Provide the (x, y) coordinate of the cell's center where the given text is located.  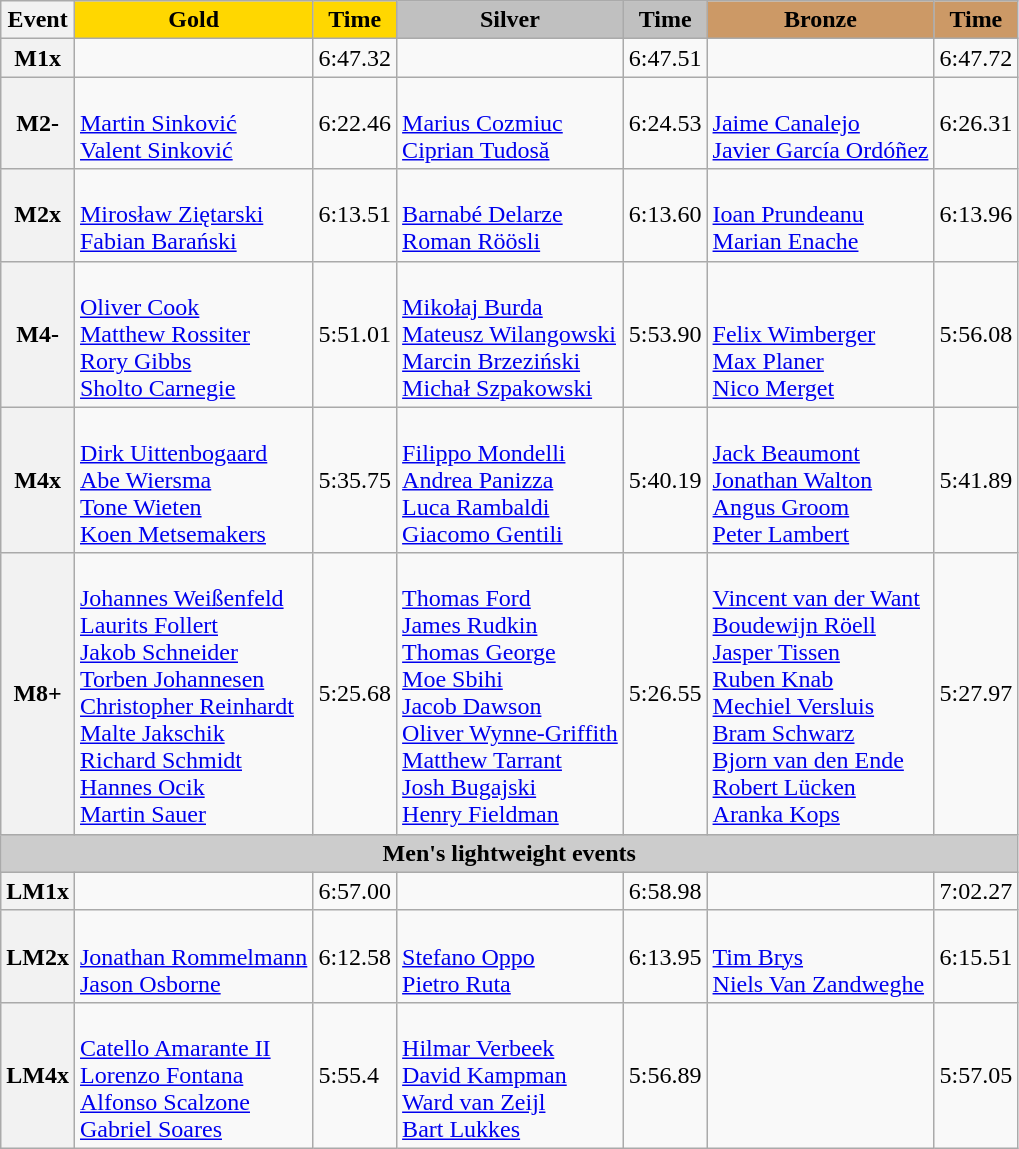
Stefano OppoPietro Ruta (510, 956)
M4- (38, 334)
M2x (38, 215)
Gold (193, 20)
5:53.90 (665, 334)
Ioan PrundeanuMarian Enache (820, 215)
5:56.08 (976, 334)
Mikołaj BurdaMateusz WilangowskiMarcin BrzezińskiMichał Szpakowski (510, 334)
Martin SinkovićValent Sinković (193, 123)
Tim BrysNiels Van Zandweghe (820, 956)
M8+ (38, 694)
6:47.72 (976, 58)
5:35.75 (355, 480)
M1x (38, 58)
6:15.51 (976, 956)
6:13.51 (355, 215)
5:27.97 (976, 694)
Oliver CookMatthew RossiterRory GibbsSholto Carnegie (193, 334)
6:57.00 (355, 891)
Dirk UittenbogaardAbe WiersmaTone WietenKoen Metsemakers (193, 480)
Jonathan RommelmannJason Osborne (193, 956)
Marius CozmiucCiprian Tudosă (510, 123)
7:02.27 (976, 891)
5:55.4 (355, 1075)
5:26.55 (665, 694)
M2- (38, 123)
6:12.58 (355, 956)
5:57.05 (976, 1075)
Thomas FordJames RudkinThomas GeorgeMoe SbihiJacob DawsonOliver Wynne-GriffithMatthew TarrantJosh BugajskiHenry Fieldman (510, 694)
6:13.60 (665, 215)
Silver (510, 20)
5:41.89 (976, 480)
6:26.31 (976, 123)
5:40.19 (665, 480)
Barnabé DelarzeRoman Röösli (510, 215)
6:22.46 (355, 123)
LM2x (38, 956)
6:13.96 (976, 215)
6:13.95 (665, 956)
Bronze (820, 20)
Hilmar VerbeekDavid KampmanWard van ZeijlBart Lukkes (510, 1075)
Catello Amarante IILorenzo FontanaAlfonso ScalzoneGabriel Soares (193, 1075)
Jack BeaumontJonathan WaltonAngus GroomPeter Lambert (820, 480)
Felix WimbergerMax PlanerNico Merget (820, 334)
Event (38, 20)
6:47.32 (355, 58)
5:51.01 (355, 334)
6:47.51 (665, 58)
Filippo MondelliAndrea PanizzaLuca RambaldiGiacomo Gentili (510, 480)
Mirosław ZiętarskiFabian Barański (193, 215)
LM1x (38, 891)
5:56.89 (665, 1075)
6:58.98 (665, 891)
Jaime CanalejoJavier García Ordóñez (820, 123)
Johannes WeißenfeldLaurits FollertJakob SchneiderTorben JohannesenChristopher ReinhardtMalte JakschikRichard SchmidtHannes OcikMartin Sauer (193, 694)
Vincent van der WantBoudewijn RöellJasper TissenRuben KnabMechiel VersluisBram SchwarzBjorn van den EndeRobert LückenAranka Kops (820, 694)
Men's lightweight events (510, 853)
M4x (38, 480)
LM4x (38, 1075)
6:24.53 (665, 123)
5:25.68 (355, 694)
